Detect which cell encompasses the target text, then output its (x, y) center coordinate. 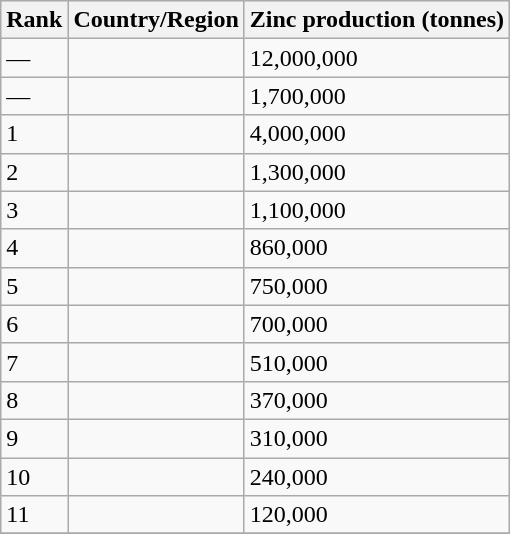
750,000 (376, 286)
12,000,000 (376, 58)
510,000 (376, 362)
1,100,000 (376, 210)
9 (34, 438)
11 (34, 515)
2 (34, 172)
1 (34, 134)
5 (34, 286)
Zinc production (tonnes) (376, 20)
8 (34, 400)
Country/Region (156, 20)
3 (34, 210)
1,700,000 (376, 96)
120,000 (376, 515)
4,000,000 (376, 134)
10 (34, 477)
6 (34, 324)
1,300,000 (376, 172)
700,000 (376, 324)
7 (34, 362)
240,000 (376, 477)
Rank (34, 20)
860,000 (376, 248)
370,000 (376, 400)
310,000 (376, 438)
4 (34, 248)
